Pinpoint the cell where the given text exists, returning its (x, y) midpoint coordinate. 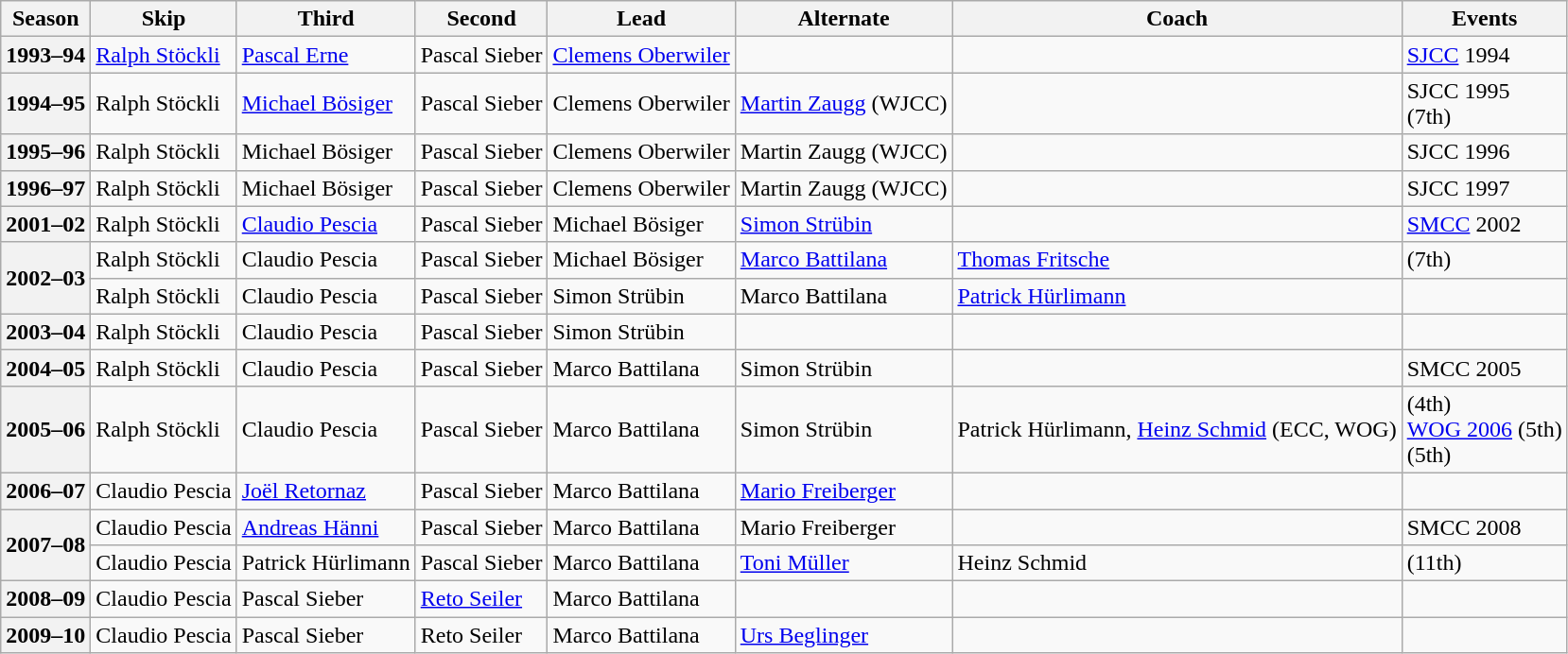
Coach (1176, 19)
Andreas Hänni (325, 526)
SMCC 2002 (1485, 224)
(4th)WOG 2006 (5th) (5th) (1485, 429)
1995–96 (45, 152)
2006–07 (45, 491)
Second (481, 19)
2005–06 (45, 429)
2002–03 (45, 278)
Thomas Fritsche (1176, 260)
Third (325, 19)
Season (45, 19)
2008–09 (45, 599)
SJCC 1994 (1485, 55)
SJCC 1995 (7th) (1485, 104)
Patrick Hürlimann, Heinz Schmid (ECC, WOG) (1176, 429)
2009–10 (45, 635)
(11th) (1485, 563)
SMCC 2005 (1485, 368)
1996–97 (45, 188)
(7th) (1485, 260)
2007–08 (45, 544)
1993–94 (45, 55)
Alternate (844, 19)
SJCC 1997 (1485, 188)
SJCC 1996 (1485, 152)
Skip (164, 19)
2004–05 (45, 368)
Events (1485, 19)
1994–95 (45, 104)
SMCC 2008 (1485, 526)
Pascal Erne (325, 55)
2001–02 (45, 224)
Joël Retornaz (325, 491)
Toni Müller (844, 563)
2003–04 (45, 332)
Heinz Schmid (1176, 563)
Urs Beglinger (844, 635)
Lead (641, 19)
